Provide the (X, Y) coordinate of the cell's center where the given text is located.  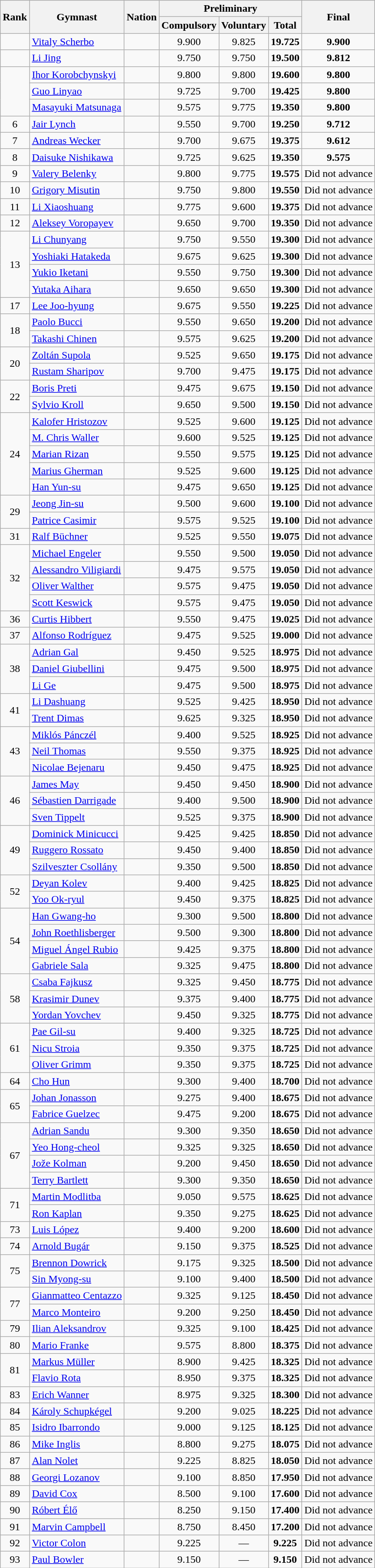
41 (15, 710)
Total (286, 25)
Li Xiaoshuang (77, 207)
18.525 (286, 1246)
Yukio Iketani (77, 273)
91 (15, 1526)
Ruggero Rossato (77, 850)
Yoo Ok-ryul (77, 900)
8.975 (189, 1395)
Gabriele Sala (77, 965)
Fabrice Guelzec (77, 1114)
Li Jing (77, 58)
73 (15, 1229)
Nation (141, 17)
Sin Myong-su (77, 1279)
Martin Modlitba (77, 1196)
Róbert Élő (77, 1510)
Deyan Kolev (77, 883)
Grigory Misutin (77, 190)
38 (15, 668)
Dominick Minicucci (77, 834)
Rank (15, 17)
Marius Gherman (77, 470)
Luis López (77, 1229)
Arnold Bugár (77, 1246)
22 (15, 396)
24 (15, 454)
Sven Tippelt (77, 817)
Nicolae Bejenaru (77, 768)
Mario Franke (77, 1345)
19.250 (286, 124)
Michael Engeler (77, 553)
46 (15, 801)
92 (15, 1543)
19.550 (286, 190)
18.300 (286, 1395)
8 (15, 157)
Curtis Hibbert (77, 619)
Kalofer Hristozov (77, 421)
Alan Nolet (77, 1460)
Mike Inglis (77, 1444)
David Cox (77, 1493)
Miguel Ángel Rubio (77, 949)
18.075 (286, 1444)
Han Gwang-ho (77, 916)
Markus Müller (77, 1362)
Krasimir Dunev (77, 998)
29 (15, 512)
7 (15, 140)
8.850 (243, 1477)
71 (15, 1205)
8.900 (189, 1362)
Lee Joo-hyung (77, 306)
Marvin Campbell (77, 1526)
93 (15, 1560)
64 (15, 1081)
85 (15, 1428)
90 (15, 1510)
18.375 (286, 1345)
Adrian Gal (77, 652)
Georgi Lozanov (77, 1477)
9.250 (243, 1312)
Li Ge (77, 685)
19.725 (286, 42)
Zoltán Supola (77, 355)
8.750 (189, 1526)
8.825 (243, 1460)
17.950 (286, 1477)
Han Yun-su (77, 487)
54 (15, 941)
Rustam Sharipov (77, 372)
58 (15, 998)
Szilveszter Csollány (77, 867)
10 (15, 190)
Pae Gil-su (77, 1032)
18.050 (286, 1460)
Alessandro Viligiardi (77, 570)
Li Chunyang (77, 240)
Victor Colon (77, 1543)
32 (15, 578)
83 (15, 1395)
Valery Belenky (77, 173)
Nicu Stroia (77, 1048)
17.200 (286, 1526)
18.225 (286, 1411)
James May (77, 784)
13 (15, 264)
61 (15, 1048)
Yoshiaki Hatakeda (77, 256)
Paul Bowler (77, 1560)
18.425 (286, 1329)
Ron Kaplan (77, 1213)
Final (339, 17)
9.025 (243, 1411)
87 (15, 1460)
19.075 (286, 537)
19.025 (286, 619)
9.050 (189, 1196)
19.225 (286, 306)
8.500 (189, 1493)
Erich Wanner (77, 1395)
Alfonso Rodríguez (77, 636)
18.125 (286, 1428)
Paolo Bucci (77, 322)
6 (15, 124)
31 (15, 537)
Sébastien Darrigade (77, 801)
Patrice Casimir (77, 520)
Isidro Ibarrondo (77, 1428)
Csaba Fajkusz (77, 982)
19.500 (286, 58)
12 (15, 223)
Masayuki Matsunaga (77, 108)
Yordan Yovchev (77, 1015)
9.000 (189, 1428)
Marian Rizan (77, 454)
Adrian Sandu (77, 1131)
67 (15, 1155)
17 (15, 306)
86 (15, 1444)
9 (15, 173)
19.000 (286, 636)
Neil Thomas (77, 751)
75 (15, 1271)
Jože Kolman (77, 1164)
Sylvio Kroll (77, 404)
Jair Lynch (77, 124)
Andreas Wecker (77, 140)
Trent Dimas (77, 718)
19.575 (286, 173)
9.712 (339, 124)
88 (15, 1477)
74 (15, 1246)
Johan Jonasson (77, 1098)
Compulsory (189, 25)
80 (15, 1345)
Terry Bartlett (77, 1180)
Yutaka Aihara (77, 289)
Vitaly Scherbo (77, 42)
Gymnast (77, 17)
Aleksey Voropayev (77, 223)
9.825 (243, 42)
84 (15, 1411)
Daisuke Nishikawa (77, 157)
19.425 (286, 91)
Guo Linyao (77, 91)
9.612 (339, 140)
18 (15, 330)
Ralf Büchner (77, 537)
M. Chris Waller (77, 437)
Oliver Walther (77, 586)
9.175 (189, 1263)
17.600 (286, 1493)
Daniel Giubellini (77, 668)
Jeong Jin-su (77, 504)
Oliver Grimm (77, 1065)
79 (15, 1329)
Cho Hun (77, 1081)
9.812 (339, 58)
Scott Keswick (77, 603)
52 (15, 891)
Boris Preti (77, 388)
11 (15, 207)
19.600 (286, 75)
Flavio Rota (77, 1378)
Yeo Hong-cheol (77, 1147)
8.950 (189, 1378)
18.600 (286, 1229)
Voluntary (243, 25)
Marco Monteiro (77, 1312)
36 (15, 619)
89 (15, 1493)
Ihor Korobchynskyi (77, 75)
Brennon Dowrick (77, 1263)
Takashi Chinen (77, 339)
77 (15, 1304)
18.700 (286, 1081)
Károly Schupkégel (77, 1411)
Li Dashuang (77, 701)
20 (15, 363)
81 (15, 1370)
37 (15, 636)
Gianmatteo Centazzo (77, 1296)
Ilian Aleksandrov (77, 1329)
17.400 (286, 1510)
49 (15, 850)
John Roethlisberger (77, 932)
65 (15, 1106)
8.450 (243, 1526)
43 (15, 751)
Miklós Pánczél (77, 735)
Preliminary (231, 9)
8.250 (189, 1510)
